Extract the (X, Y) coordinate from the center of the cell holding the provided text.  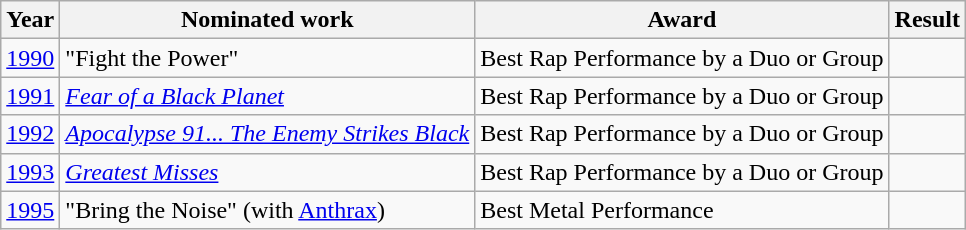
1991 (30, 96)
"Fight the Power" (268, 58)
Greatest Misses (268, 172)
Fear of a Black Planet (268, 96)
1995 (30, 210)
1992 (30, 134)
1990 (30, 58)
Award (682, 20)
1993 (30, 172)
Nominated work (268, 20)
Result (927, 20)
Best Metal Performance (682, 210)
"Bring the Noise" (with Anthrax) (268, 210)
Year (30, 20)
Apocalypse 91... The Enemy Strikes Black (268, 134)
